From the cell containing the given text, extract its center point as (x, y) coordinate. 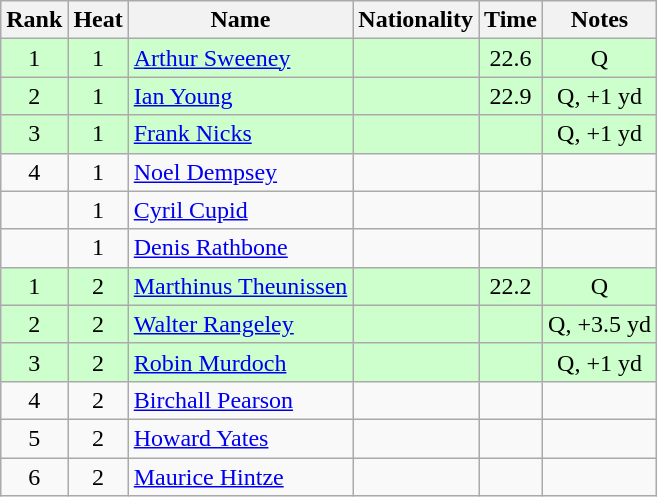
Rank (34, 20)
5 (34, 438)
Noel Dempsey (240, 172)
22.2 (511, 286)
22.6 (511, 58)
Notes (600, 20)
Walter Rangeley (240, 324)
Howard Yates (240, 438)
Name (240, 20)
Birchall Pearson (240, 400)
Marthinus Theunissen (240, 286)
22.9 (511, 96)
Maurice Hintze (240, 477)
Nationality (416, 20)
Q, +3.5 yd (600, 324)
Robin Murdoch (240, 362)
Cyril Cupid (240, 210)
6 (34, 477)
Denis Rathbone (240, 248)
Time (511, 20)
Arthur Sweeney (240, 58)
Heat (98, 20)
Ian Young (240, 96)
Frank Nicks (240, 134)
